Identify which cell holds the provided text, then report its [x, y] central coordinate. 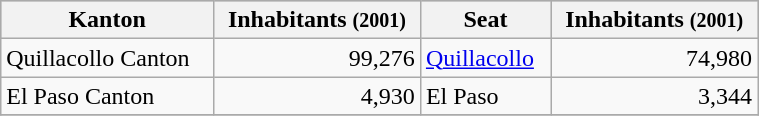
Kanton [108, 20]
4,930 [316, 96]
El Paso [485, 96]
74,980 [654, 58]
Quillacollo Canton [108, 58]
El Paso Canton [108, 96]
Seat [485, 20]
3,344 [654, 96]
Quillacollo [485, 58]
99,276 [316, 58]
